Scan for the cell matching the given text and deliver its [x, y] coordinate at center. 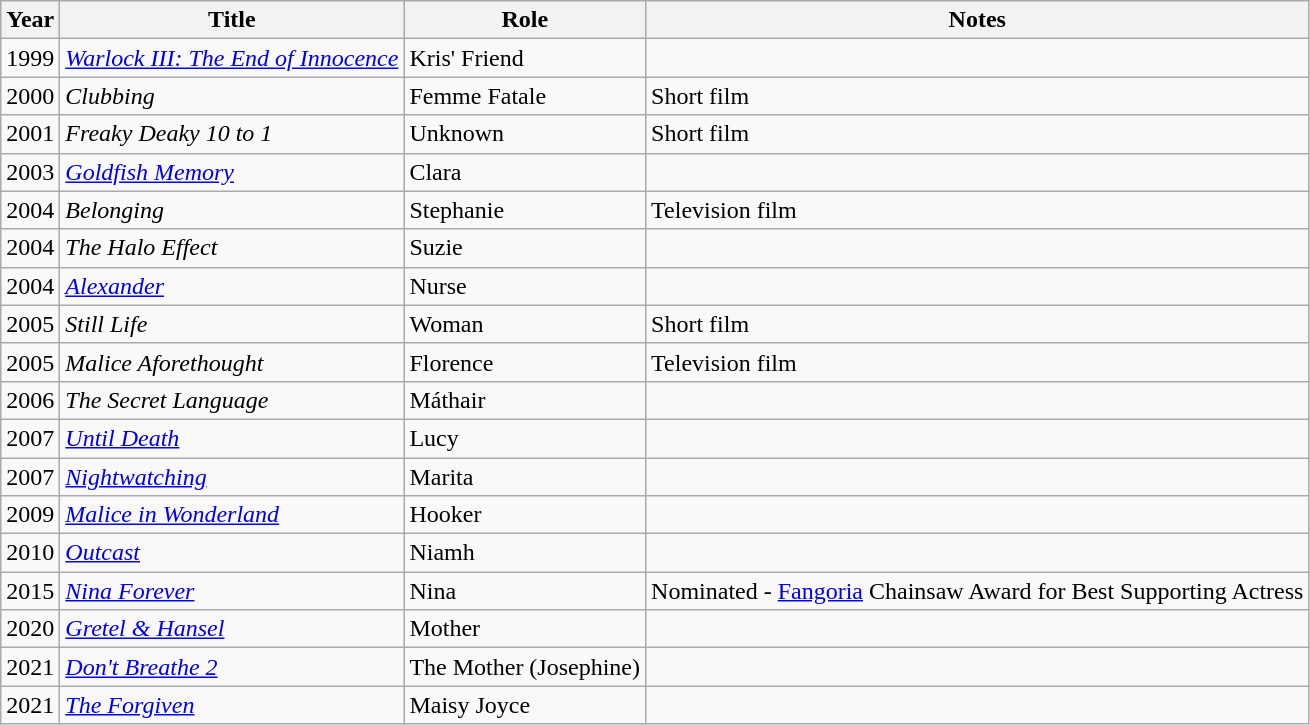
Role [525, 20]
Hooker [525, 515]
Nurse [525, 286]
Suzie [525, 248]
The Halo Effect [232, 248]
Clubbing [232, 96]
Máthair [525, 400]
Lucy [525, 438]
Until Death [232, 438]
Clara [525, 172]
Niamh [525, 553]
2003 [30, 172]
Notes [978, 20]
2000 [30, 96]
Goldfish Memory [232, 172]
Outcast [232, 553]
Maisy Joyce [525, 705]
Gretel & Hansel [232, 629]
Stephanie [525, 210]
Belonging [232, 210]
Nina Forever [232, 591]
Unknown [525, 134]
2015 [30, 591]
2009 [30, 515]
Nina [525, 591]
The Mother (Josephine) [525, 667]
Nominated - Fangoria Chainsaw Award for Best Supporting Actress [978, 591]
2010 [30, 553]
Mother [525, 629]
Still Life [232, 324]
Nightwatching [232, 477]
Title [232, 20]
Florence [525, 362]
Alexander [232, 286]
1999 [30, 58]
The Forgiven [232, 705]
Freaky Deaky 10 to 1 [232, 134]
Kris' Friend [525, 58]
Femme Fatale [525, 96]
Woman [525, 324]
Malice in Wonderland [232, 515]
Marita [525, 477]
2006 [30, 400]
Don't Breathe 2 [232, 667]
Warlock III: The End of Innocence [232, 58]
Year [30, 20]
Malice Aforethought [232, 362]
2020 [30, 629]
2001 [30, 134]
The Secret Language [232, 400]
